Capture the cell that displays the provided text and extract its [x, y] central coordinate. 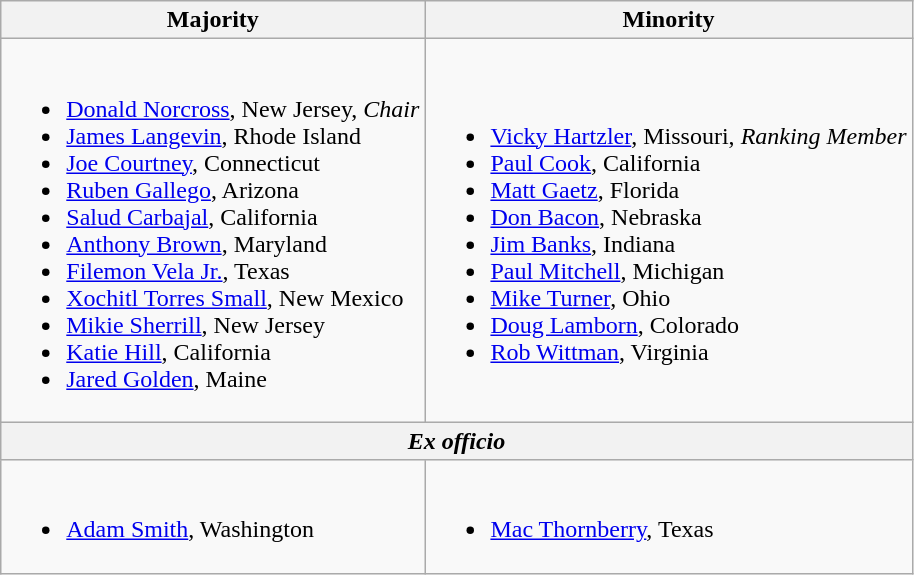
Mac Thornberry, Texas [668, 516]
Ex officio [456, 441]
Minority [668, 20]
Majority [213, 20]
Adam Smith, Washington [213, 516]
